Capture the cell that displays the provided text and extract its [X, Y] central coordinate. 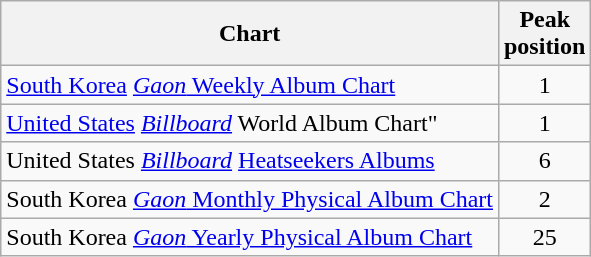
South Korea Gaon Monthly Physical Album Chart [250, 199]
2 [544, 199]
6 [544, 161]
25 [544, 237]
Peakposition [544, 34]
South Korea Gaon Yearly Physical Album Chart [250, 237]
United States Billboard Heatseekers Albums [250, 161]
United States Billboard World Album Chart" [250, 123]
Chart [250, 34]
South Korea Gaon Weekly Album Chart [250, 85]
